Return [X, Y] of the center of cell containing provided text 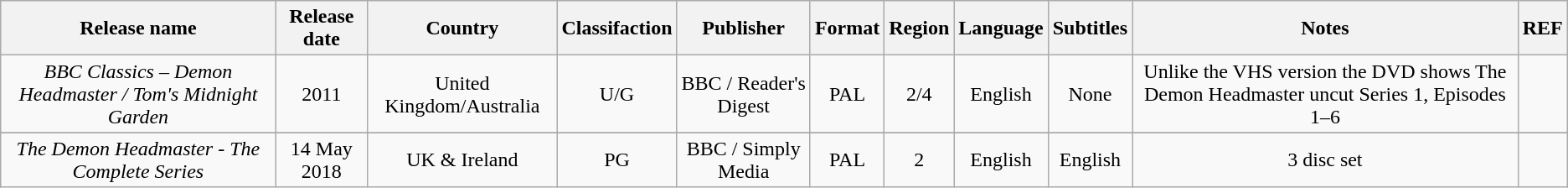
UK & Ireland [462, 159]
Subtitles [1090, 29]
3 disc set [1325, 159]
2/4 [920, 94]
None [1090, 94]
Country [462, 29]
Unlike the VHS version the DVD shows The Demon Headmaster uncut Series 1, Episodes 1–6 [1325, 94]
Format [847, 29]
REF [1543, 29]
PG [616, 159]
The Demon Headmaster - The Complete Series [138, 159]
BBC / Simply Media [744, 159]
Region [920, 29]
Publisher [744, 29]
14 May 2018 [322, 159]
2011 [322, 94]
Language [1001, 29]
BBC Classics – Demon Headmaster / Tom's Midnight Garden [138, 94]
U/G [616, 94]
Notes [1325, 29]
Release name [138, 29]
2 [920, 159]
Classifaction [616, 29]
United Kingdom/Australia [462, 94]
BBC / Reader's Digest [744, 94]
Release date [322, 29]
